Return the [x, y] coordinate for the center point of the cell that contains the specified text.  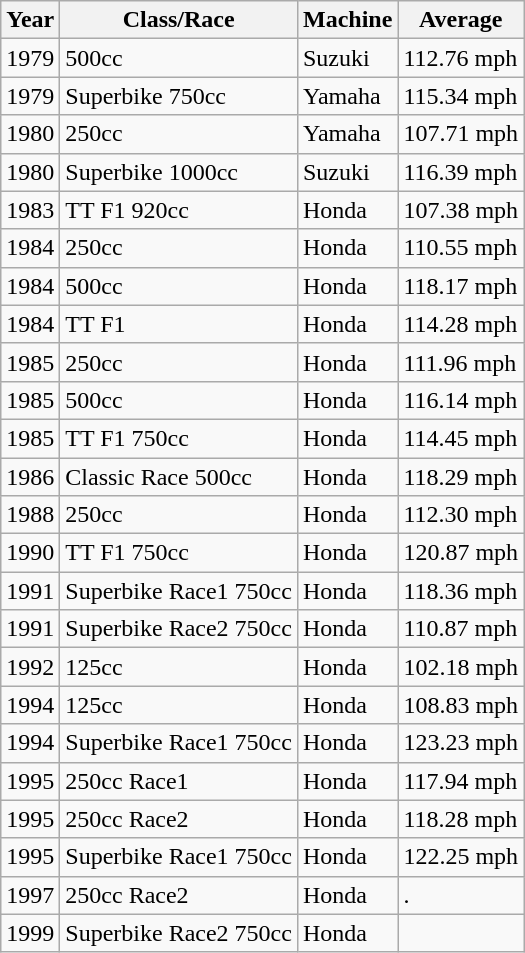
116.39 mph [461, 172]
107.71 mph [461, 134]
108.83 mph [461, 705]
118.28 mph [461, 819]
TT F1 920cc [179, 210]
1990 [30, 553]
110.55 mph [461, 248]
122.25 mph [461, 857]
118.17 mph [461, 286]
115.34 mph [461, 96]
1983 [30, 210]
Average [461, 20]
123.23 mph [461, 743]
112.76 mph [461, 58]
118.36 mph [461, 591]
112.30 mph [461, 515]
1999 [30, 933]
117.94 mph [461, 781]
114.45 mph [461, 438]
111.96 mph [461, 362]
1992 [30, 667]
TT F1 [179, 324]
1986 [30, 477]
. [461, 895]
120.87 mph [461, 553]
Year [30, 20]
Superbike 1000cc [179, 172]
118.29 mph [461, 477]
Class/Race [179, 20]
250cc Race1 [179, 781]
Superbike 750cc [179, 96]
107.38 mph [461, 210]
114.28 mph [461, 324]
Machine [347, 20]
110.87 mph [461, 629]
116.14 mph [461, 400]
102.18 mph [461, 667]
1988 [30, 515]
Classic Race 500cc [179, 477]
1997 [30, 895]
